Detect which cell encompasses the target text, then output its [x, y] center coordinate. 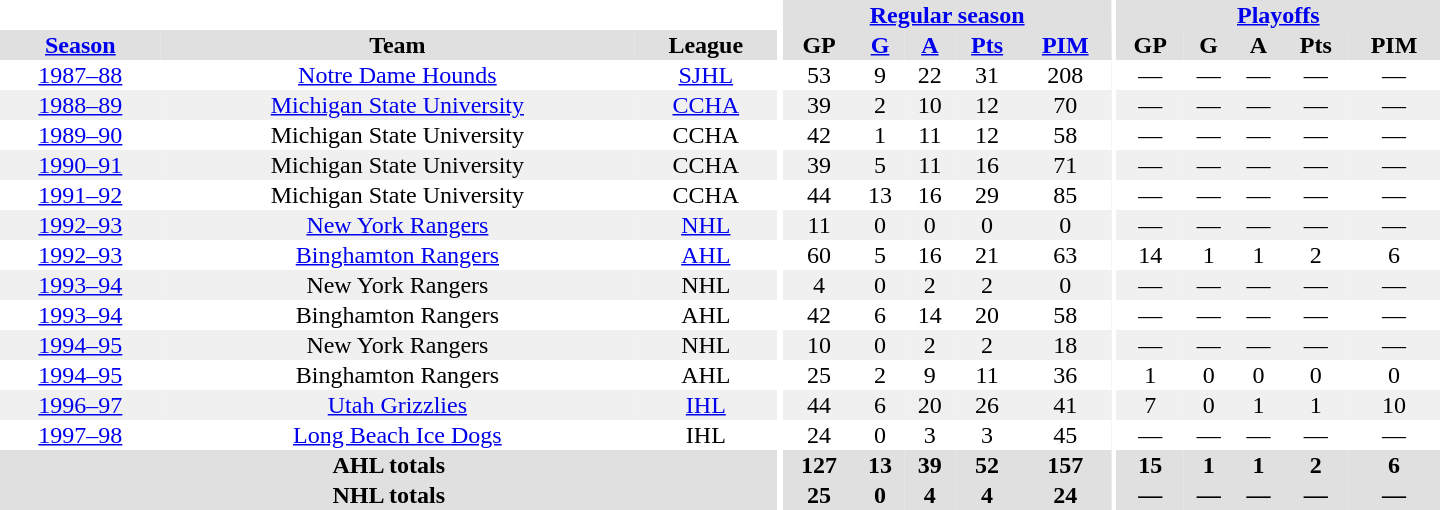
AHL totals [389, 465]
21 [988, 255]
7 [1150, 405]
208 [1065, 75]
Utah Grizzlies [398, 405]
SJHL [706, 75]
41 [1065, 405]
31 [988, 75]
26 [988, 405]
Season [80, 45]
36 [1065, 375]
22 [930, 75]
Playoffs [1278, 15]
1989–90 [80, 135]
15 [1150, 465]
League [706, 45]
1990–91 [80, 165]
Team [398, 45]
NHL totals [389, 495]
60 [819, 255]
1988–89 [80, 105]
127 [819, 465]
70 [1065, 105]
Regular season [947, 15]
1987–88 [80, 75]
Notre Dame Hounds [398, 75]
29 [988, 195]
157 [1065, 465]
85 [1065, 195]
1997–98 [80, 435]
53 [819, 75]
18 [1065, 345]
71 [1065, 165]
52 [988, 465]
1991–92 [80, 195]
1996–97 [80, 405]
63 [1065, 255]
Long Beach Ice Dogs [398, 435]
45 [1065, 435]
